Scan for the cell matching the given text and deliver its (X, Y) coordinate at center. 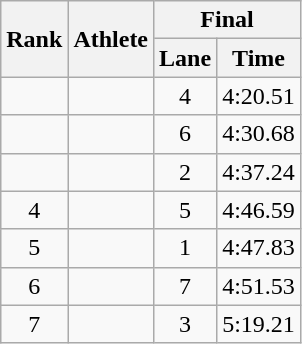
4:47.83 (259, 248)
Rank (34, 39)
Time (259, 58)
3 (186, 324)
1 (186, 248)
4:30.68 (259, 134)
Final (228, 20)
4:20.51 (259, 96)
4:51.53 (259, 286)
Athlete (111, 39)
4:46.59 (259, 210)
2 (186, 172)
5:19.21 (259, 324)
4:37.24 (259, 172)
Lane (186, 58)
